Provide the (X, Y) coordinate of the cell's center where the given text is located.  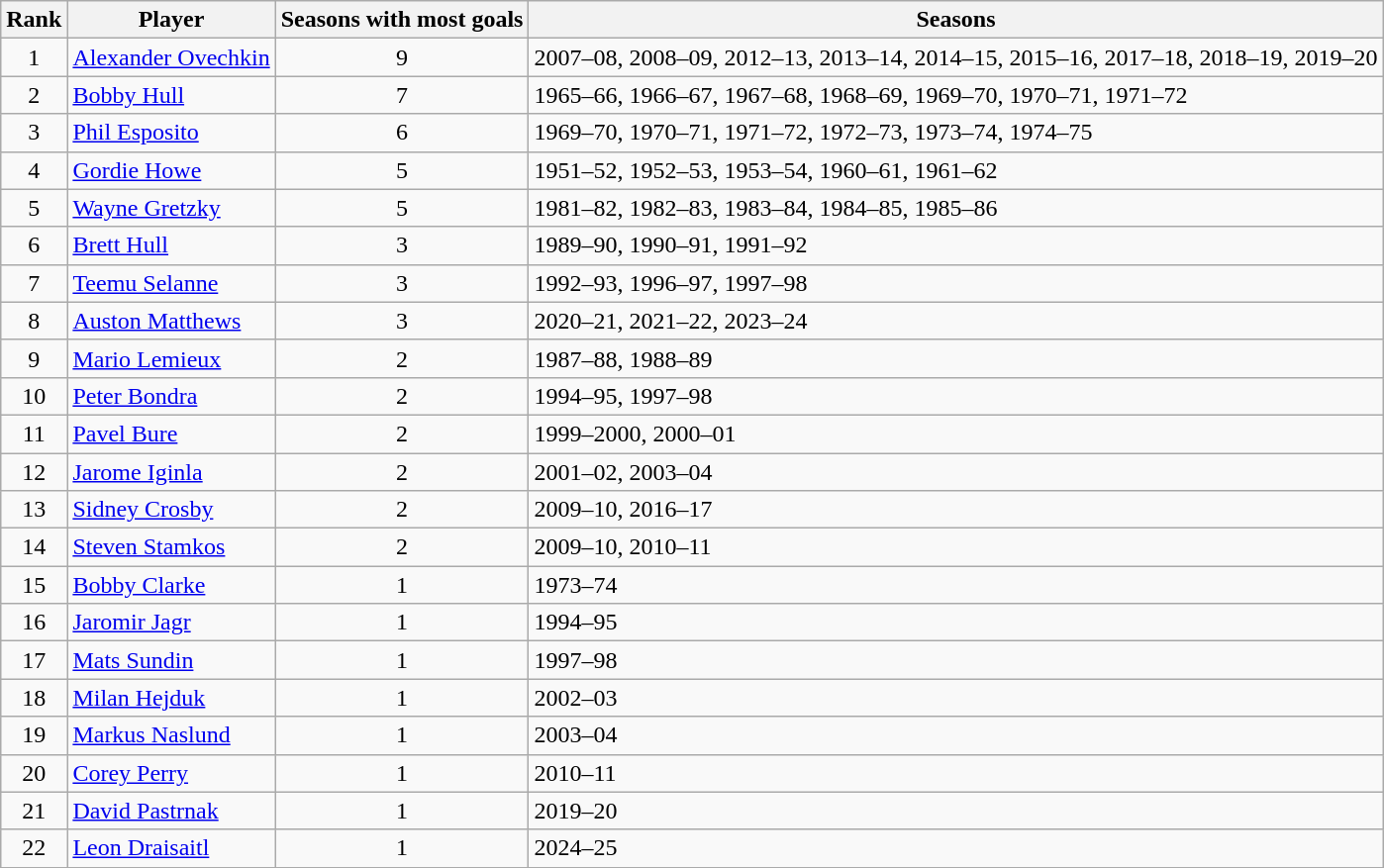
Alexander Ovechkin (171, 57)
Corey Perry (171, 773)
1992–93, 1996–97, 1997–98 (956, 283)
Jarome Iginla (171, 472)
4 (34, 170)
1999–2000, 2000–01 (956, 434)
12 (34, 472)
Steven Stamkos (171, 547)
1989–90, 1990–91, 1991–92 (956, 245)
16 (34, 623)
18 (34, 698)
1994–95 (956, 623)
Seasons (956, 20)
2010–11 (956, 773)
1981–82, 1982–83, 1983–84, 1984–85, 1985–86 (956, 208)
17 (34, 660)
Gordie Howe (171, 170)
Rank (34, 20)
Player (171, 20)
1969–70, 1970–71, 1971–72, 1972–73, 1973–74, 1974–75 (956, 133)
Phil Esposito (171, 133)
2020–21, 2021–22, 2023–24 (956, 321)
1951–52, 1952–53, 1953–54, 1960–61, 1961–62 (956, 170)
Auston Matthews (171, 321)
1965–66, 1966–67, 1967–68, 1968–69, 1969–70, 1970–71, 1971–72 (956, 95)
10 (34, 396)
2009–10, 2010–11 (956, 547)
Seasons with most goals (402, 20)
Jaromir Jagr (171, 623)
2001–02, 2003–04 (956, 472)
Peter Bondra (171, 396)
2009–10, 2016–17 (956, 510)
2024–25 (956, 848)
13 (34, 510)
Mario Lemieux (171, 358)
Mats Sundin (171, 660)
20 (34, 773)
1994–95, 1997–98 (956, 396)
2007–08, 2008–09, 2012–13, 2013–14, 2014–15, 2015–16, 2017–18, 2018–19, 2019–20 (956, 57)
Pavel Bure (171, 434)
11 (34, 434)
2002–03 (956, 698)
22 (34, 848)
Bobby Hull (171, 95)
1987–88, 1988–89 (956, 358)
19 (34, 735)
2003–04 (956, 735)
Milan Hejduk (171, 698)
21 (34, 811)
Sidney Crosby (171, 510)
14 (34, 547)
1997–98 (956, 660)
8 (34, 321)
Teemu Selanne (171, 283)
15 (34, 585)
1973–74 (956, 585)
2019–20 (956, 811)
Leon Draisaitl (171, 848)
Brett Hull (171, 245)
Markus Naslund (171, 735)
Wayne Gretzky (171, 208)
Bobby Clarke (171, 585)
David Pastrnak (171, 811)
